Extract the [x, y] coordinate from the center of the cell holding the provided text.  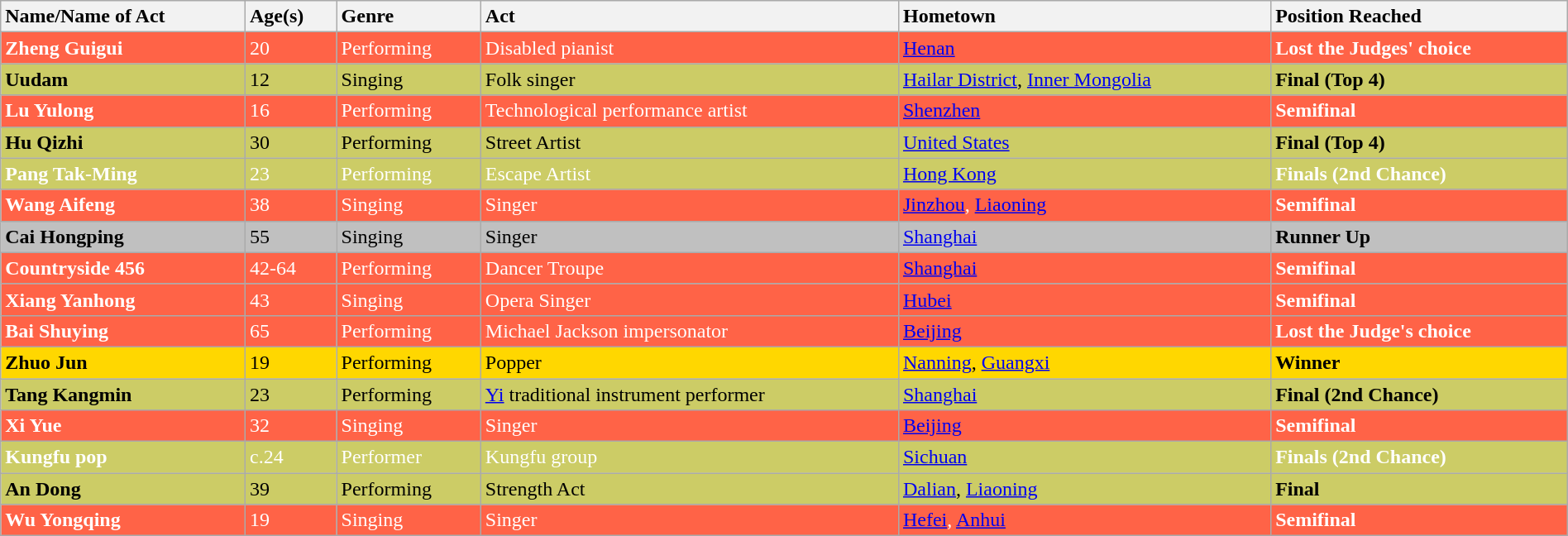
Dalian, Liaoning [1084, 489]
Hailar District, Inner Mongolia [1084, 79]
Act [690, 17]
16 [291, 111]
Strength Act [690, 489]
39 [291, 489]
Nanning, Guangxi [1084, 362]
Zhuo Jun [123, 362]
United States [1084, 142]
Hometown [1084, 17]
Runner Up [1419, 237]
20 [291, 48]
Escape Artist [690, 174]
Wu Yongqing [123, 520]
Lost the Judges' choice [1419, 48]
65 [291, 331]
Michael Jackson impersonator [690, 331]
Street Artist [690, 142]
Wang Aifeng [123, 205]
Kungfu group [690, 457]
55 [291, 237]
Performer [409, 457]
Lu Yulong [123, 111]
42-64 [291, 268]
32 [291, 426]
Yi traditional instrument performer [690, 395]
Kungfu pop [123, 457]
Xi Yue [123, 426]
Opera Singer [690, 299]
30 [291, 142]
Henan [1084, 48]
Sichuan [1084, 457]
Genre [409, 17]
Zheng Guigui [123, 48]
Uudam [123, 79]
Winner [1419, 362]
Age(s) [291, 17]
Final [1419, 489]
12 [291, 79]
Hu Qizhi [123, 142]
Cai Hongping [123, 237]
Popper [690, 362]
An Dong [123, 489]
Folk singer [690, 79]
c.24 [291, 457]
Dancer Troupe [690, 268]
Technological performance artist [690, 111]
Tang Kangmin [123, 395]
Xiang Yanhong [123, 299]
Final (2nd Chance) [1419, 395]
38 [291, 205]
Jinzhou, Liaoning [1084, 205]
Hong Kong [1084, 174]
Position Reached [1419, 17]
Bai Shuying [123, 331]
Hefei, Anhui [1084, 520]
Shenzhen [1084, 111]
43 [291, 299]
Name/Name of Act [123, 17]
Lost the Judge's choice [1419, 331]
Countryside 456 [123, 268]
Pang Tak-Ming [123, 174]
Disabled pianist [690, 48]
Hubei [1084, 299]
